Pinpoint the cell where the given text exists, returning its [X, Y] midpoint coordinate. 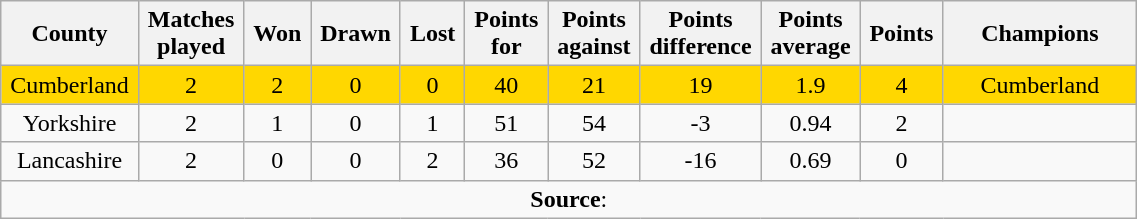
51 [506, 123]
36 [506, 161]
Points against [594, 34]
Points difference [700, 34]
0.69 [810, 161]
19 [700, 85]
52 [594, 161]
Lancashire [70, 161]
Champions [1040, 34]
4 [902, 85]
1.9 [810, 85]
Points [902, 34]
Lost [432, 34]
County [70, 34]
21 [594, 85]
0.94 [810, 123]
-3 [700, 123]
Drawn [356, 34]
-16 [700, 161]
40 [506, 85]
Points average [810, 34]
Source: [569, 199]
Matches played [191, 34]
Points for [506, 34]
Yorkshire [70, 123]
Won [278, 34]
54 [594, 123]
